Locate the cell with the specified text and output its (X, Y) center coordinate. 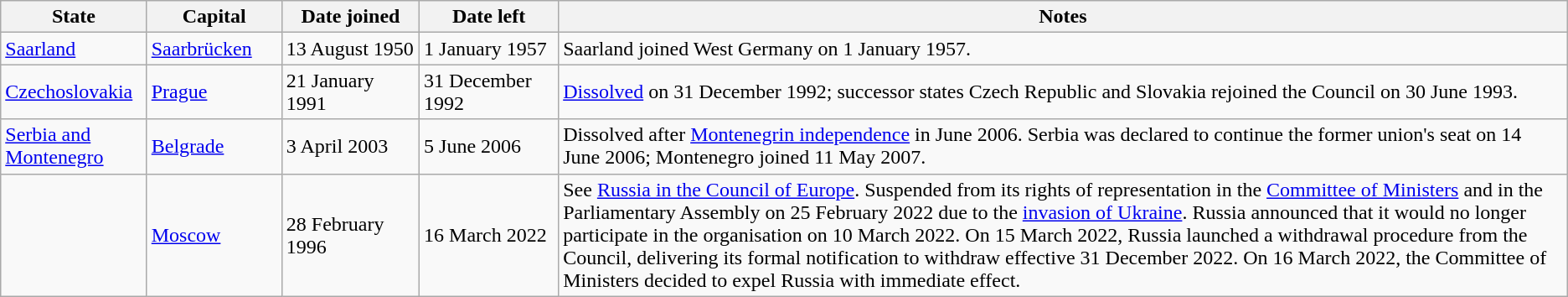
Saarbrücken (214, 49)
28 February 1996 (350, 235)
Dissolved on 31 December 1992; successor states Czech Republic and Slovakia rejoined the Council on 30 June 1993. (1064, 92)
Capital (214, 17)
3 April 2003 (350, 146)
Prague (214, 92)
Saarland joined West Germany on 1 January 1957. (1064, 49)
Notes (1064, 17)
Date joined (350, 17)
Belgrade (214, 146)
31 December 1992 (489, 92)
Saarland (74, 49)
13 August 1950 (350, 49)
Czechoslovakia (74, 92)
Serbia and Montenegro (74, 146)
21 January 1991 (350, 92)
Date left (489, 17)
State (74, 17)
5 June 2006 (489, 146)
1 January 1957 (489, 49)
Moscow (214, 235)
16 March 2022 (489, 235)
